Pinpoint the cell where the given text exists, returning its [X, Y] midpoint coordinate. 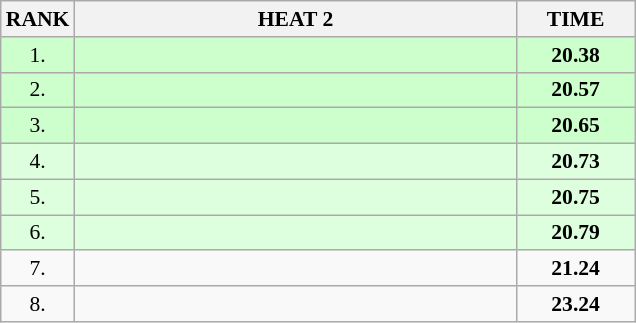
6. [38, 233]
3. [38, 126]
20.57 [576, 90]
20.75 [576, 197]
2. [38, 90]
23.24 [576, 304]
1. [38, 55]
HEAT 2 [295, 19]
5. [38, 197]
RANK [38, 19]
20.79 [576, 233]
8. [38, 304]
TIME [576, 19]
21.24 [576, 269]
4. [38, 162]
20.38 [576, 55]
20.73 [576, 162]
20.65 [576, 126]
7. [38, 269]
